Search for the cell housing the specified text and yield its (X, Y) center coordinate. 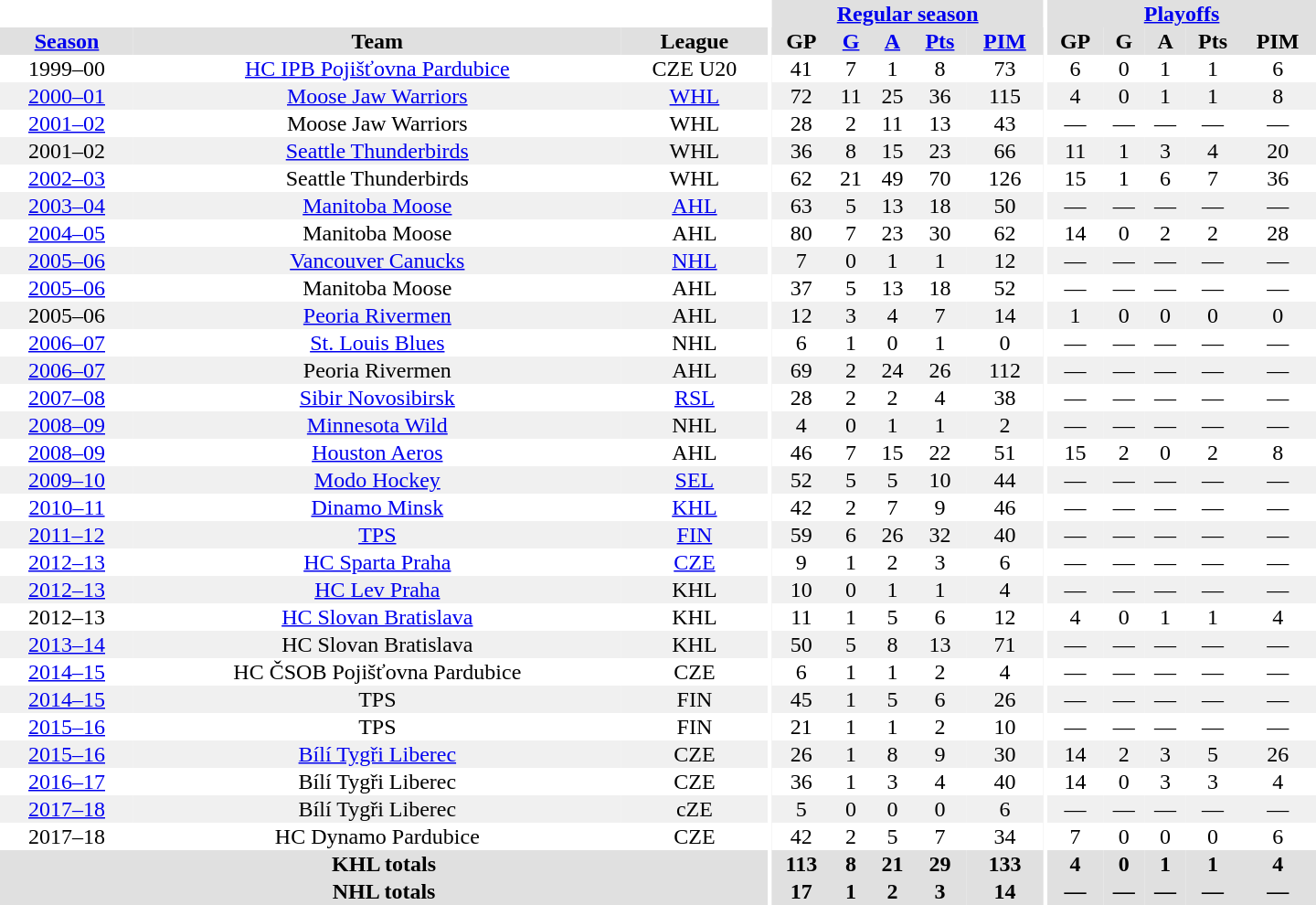
59 (801, 535)
Sibir Novosibirsk (377, 398)
Regular season (907, 14)
112 (1005, 370)
2004–05 (67, 233)
115 (1005, 96)
2002–03 (67, 178)
2013–14 (67, 644)
SEL (695, 480)
20 (1278, 151)
2000–01 (67, 96)
17 (801, 891)
41 (801, 69)
1999–00 (67, 69)
HC Dynamo Pardubice (377, 836)
St. Louis Blues (377, 343)
HC ČSOB Pojišťovna Pardubice (377, 672)
League (695, 41)
51 (1005, 452)
29 (939, 864)
Team (377, 41)
133 (1005, 864)
HC Sparta Praha (377, 562)
32 (939, 535)
37 (801, 288)
cZE (695, 809)
HC Lev Praha (377, 590)
80 (801, 233)
Vancouver Canucks (377, 261)
Houston Aeros (377, 452)
CZE U20 (695, 69)
Season (67, 41)
49 (892, 178)
43 (1005, 123)
73 (1005, 69)
25 (892, 96)
KHL totals (384, 864)
2003–04 (67, 206)
NHL totals (384, 891)
Dinamo Minsk (377, 507)
70 (939, 178)
2009–10 (67, 480)
113 (801, 864)
Modo Hockey (377, 480)
44 (1005, 480)
2011–12 (67, 535)
126 (1005, 178)
66 (1005, 151)
24 (892, 370)
Minnesota Wild (377, 425)
22 (939, 452)
63 (801, 206)
2016–17 (67, 782)
2010–11 (67, 507)
72 (801, 96)
RSL (695, 398)
34 (1005, 836)
69 (801, 370)
Playoffs (1182, 14)
2007–08 (67, 398)
HC IPB Pojišťovna Pardubice (377, 69)
38 (1005, 398)
45 (801, 699)
71 (1005, 644)
